Provide the (X, Y) coordinate of the cell's center where the given text is located.  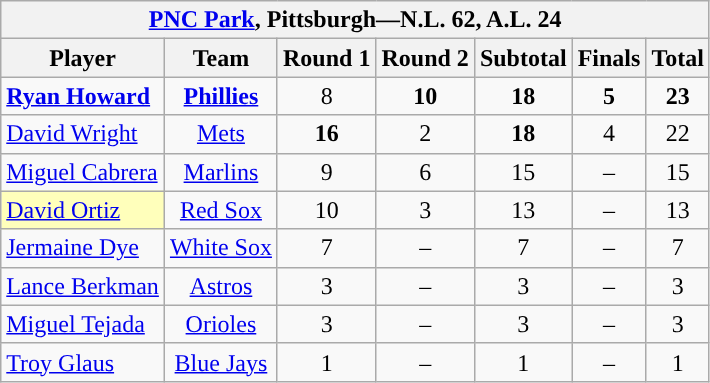
Troy Glaus (83, 362)
Player (83, 58)
4 (609, 134)
Team (220, 58)
9 (326, 172)
Lance Berkman (83, 286)
David Ortiz (83, 210)
PNC Park, Pittsburgh—N.L. 62, A.L. 24 (356, 20)
Mets (220, 134)
White Sox (220, 248)
2 (425, 134)
Round 1 (326, 58)
16 (326, 134)
Blue Jays (220, 362)
Round 2 (425, 58)
Subtotal (523, 58)
Miguel Tejada (83, 324)
Phillies (220, 96)
Red Sox (220, 210)
Finals (609, 58)
Total (678, 58)
Marlins (220, 172)
Orioles (220, 324)
22 (678, 134)
Astros (220, 286)
6 (425, 172)
23 (678, 96)
8 (326, 96)
Jermaine Dye (83, 248)
Ryan Howard (83, 96)
Miguel Cabrera (83, 172)
5 (609, 96)
David Wright (83, 134)
